Identify which cell holds the provided text, then report its (x, y) central coordinate. 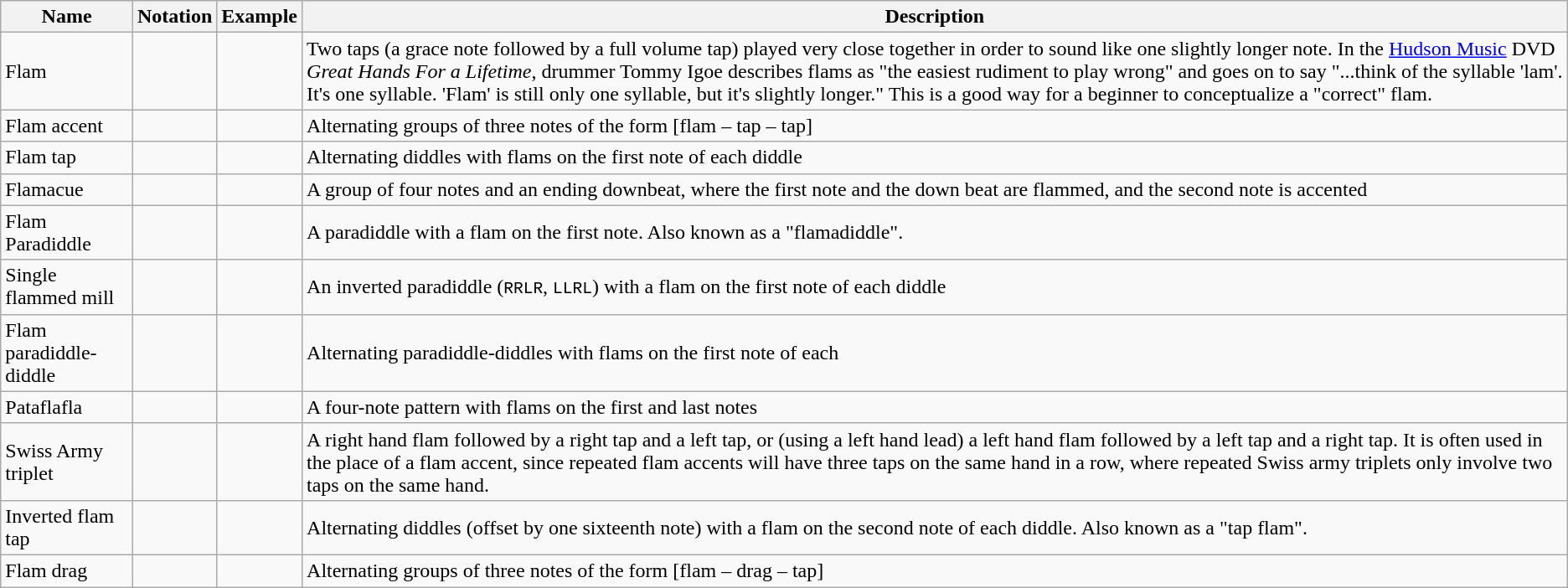
Flam accent (67, 126)
Alternating paradiddle-diddles with flams on the first note of each (935, 353)
Example (260, 17)
Description (935, 17)
Flam (67, 71)
Alternating diddles (offset by one sixteenth note) with a flam on the second note of each diddle. Also known as a "tap flam". (935, 528)
Name (67, 17)
Flamacue (67, 189)
Flam drag (67, 570)
Alternating groups of three notes of the form [flam – tap – tap] (935, 126)
Flam paradiddle-diddle (67, 353)
Alternating diddles with flams on the first note of each diddle (935, 157)
Alternating groups of three notes of the form [flam – drag – tap] (935, 570)
Single flammed mill (67, 286)
Flam tap (67, 157)
Swiss Army triplet (67, 462)
A paradiddle with a flam on the first note. Also known as a "flamadiddle". (935, 233)
Pataflafla (67, 407)
A four-note pattern with flams on the first and last notes (935, 407)
Flam Paradiddle (67, 233)
A group of four notes and an ending downbeat, where the first note and the down beat are flammed, and the second note is accented (935, 189)
Inverted flam tap (67, 528)
An inverted paradiddle (RRLR, LLRL) with a flam on the first note of each diddle (935, 286)
Notation (174, 17)
